Locate the cell with the specified text and output its (X, Y) center coordinate. 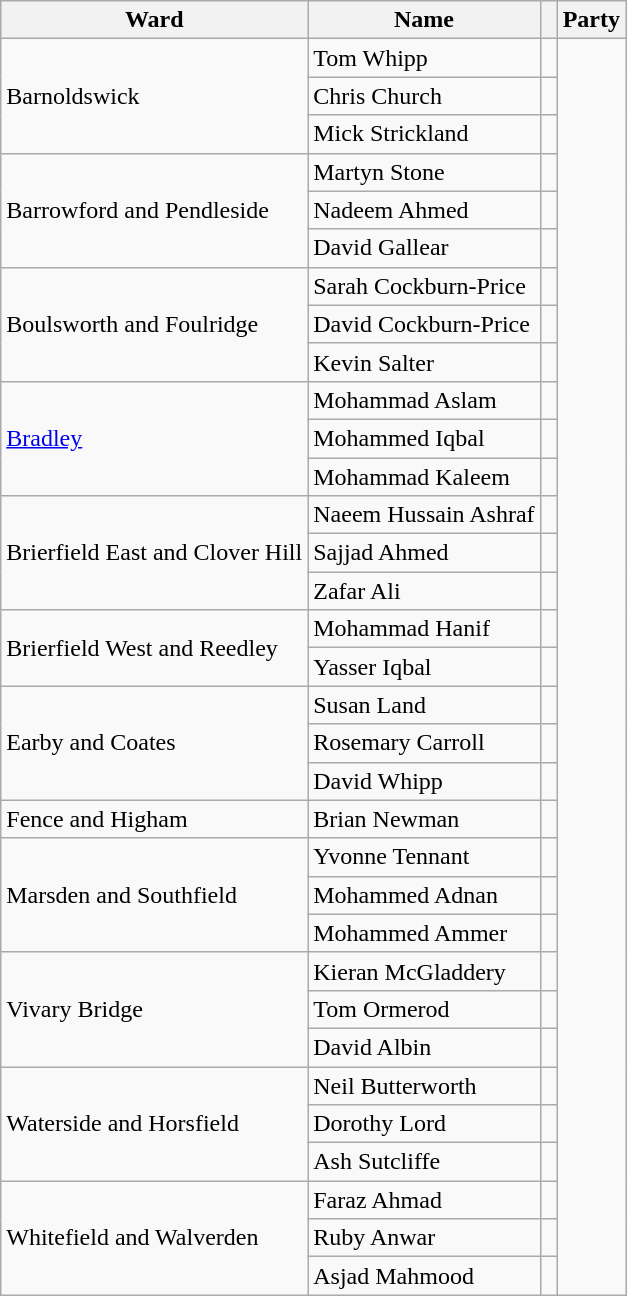
Susan Land (424, 705)
Kieran McGladdery (424, 971)
Yvonne Tennant (424, 857)
Mohammad Aslam (424, 400)
David Cockburn-Price (424, 324)
Kevin Salter (424, 362)
Chris Church (424, 96)
Waterside and Horsfield (154, 1123)
Brian Newman (424, 819)
Mick Strickland (424, 134)
Asjad Mahmood (424, 1276)
Mohammad Kaleem (424, 477)
Fence and Higham (154, 819)
Boulsworth and Foulridge (154, 324)
Nadeem Ahmed (424, 210)
Whitefield and Walverden (154, 1238)
Brierfield East and Clover Hill (154, 553)
Faraz Ahmad (424, 1200)
Dorothy Lord (424, 1124)
Tom Ormerod (424, 1009)
Zafar Ali (424, 591)
Brierfield West and Reedley (154, 648)
Mohammed Iqbal (424, 438)
Naeem Hussain Ashraf (424, 515)
Name (424, 20)
Rosemary Carroll (424, 743)
Barrowford and Pendleside (154, 210)
Mohammed Adnan (424, 895)
Earby and Coates (154, 743)
David Whipp (424, 781)
Barnoldswick (154, 96)
Sajjad Ahmed (424, 553)
Neil Butterworth (424, 1085)
David Gallear (424, 248)
Martyn Stone (424, 172)
Tom Whipp (424, 58)
Party (591, 20)
Yasser Iqbal (424, 667)
Marsden and Southfield (154, 895)
Mohammad Hanif (424, 629)
David Albin (424, 1047)
Sarah Cockburn-Price (424, 286)
Ash Sutcliffe (424, 1162)
Bradley (154, 438)
Ward (154, 20)
Ruby Anwar (424, 1238)
Mohammed Ammer (424, 933)
Vivary Bridge (154, 1009)
